Return the (X, Y) coordinate for the center point of the cell that contains the specified text.  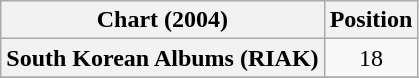
18 (371, 58)
South Korean Albums (RIAK) (162, 58)
Position (371, 20)
Chart (2004) (162, 20)
